From the cell containing the given text, extract its center point as [X, Y] coordinate. 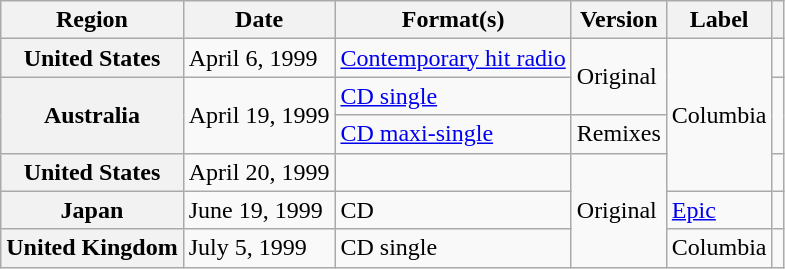
CD [453, 210]
July 5, 1999 [259, 248]
June 19, 1999 [259, 210]
Date [259, 20]
April 6, 1999 [259, 58]
CD maxi-single [453, 134]
United Kingdom [92, 248]
Australia [92, 115]
Region [92, 20]
Version [618, 20]
April 20, 1999 [259, 172]
Epic [719, 210]
April 19, 1999 [259, 115]
Contemporary hit radio [453, 58]
Japan [92, 210]
Label [719, 20]
Remixes [618, 134]
Format(s) [453, 20]
